Pinpoint the cell where the given text exists, returning its (X, Y) midpoint coordinate. 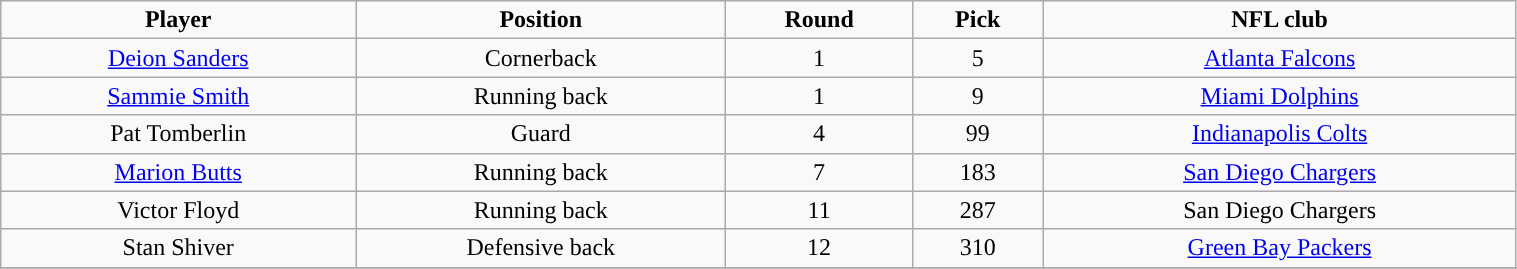
NFL club (1280, 20)
310 (978, 248)
4 (820, 134)
287 (978, 210)
183 (978, 172)
5 (978, 58)
Pat Tomberlin (178, 134)
11 (820, 210)
12 (820, 248)
Position (541, 20)
7 (820, 172)
Player (178, 20)
Round (820, 20)
9 (978, 96)
Cornerback (541, 58)
Victor Floyd (178, 210)
Defensive back (541, 248)
Stan Shiver (178, 248)
Green Bay Packers (1280, 248)
Deion Sanders (178, 58)
Sammie Smith (178, 96)
Indianapolis Colts (1280, 134)
Atlanta Falcons (1280, 58)
Marion Butts (178, 172)
Guard (541, 134)
99 (978, 134)
Pick (978, 20)
Miami Dolphins (1280, 96)
